For the text-containing cell, return its midpoint in [X, Y] coordinate format. 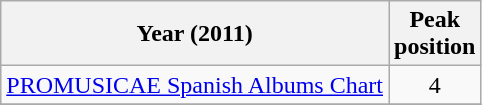
Year (2011) [195, 34]
4 [435, 85]
PROMUSICAE Spanish Albums Chart [195, 85]
Peakposition [435, 34]
